Detect which cell encompasses the target text, then output its (X, Y) center coordinate. 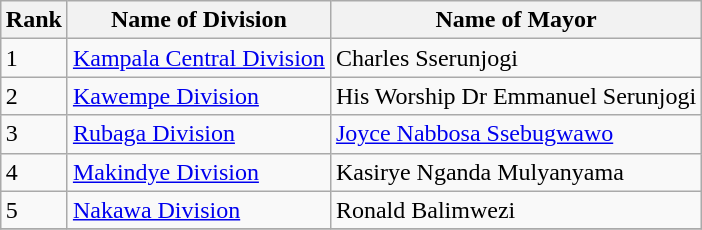
Kasirye Nganda Mulyanyama (516, 172)
His Worship Dr Emmanuel Serunjogi (516, 96)
Makindye Division (198, 172)
Joyce Nabbosa Ssebugwawo (516, 134)
3 (34, 134)
Name of Division (198, 20)
Ronald Balimwezi (516, 210)
1 (34, 58)
4 (34, 172)
Charles Sserunjogi (516, 58)
Name of Mayor (516, 20)
5 (34, 210)
2 (34, 96)
Kawempe Division (198, 96)
Rubaga Division (198, 134)
Kampala Central Division (198, 58)
Rank (34, 20)
Nakawa Division (198, 210)
